Extract the (x, y) coordinate from the center of the cell holding the provided text.  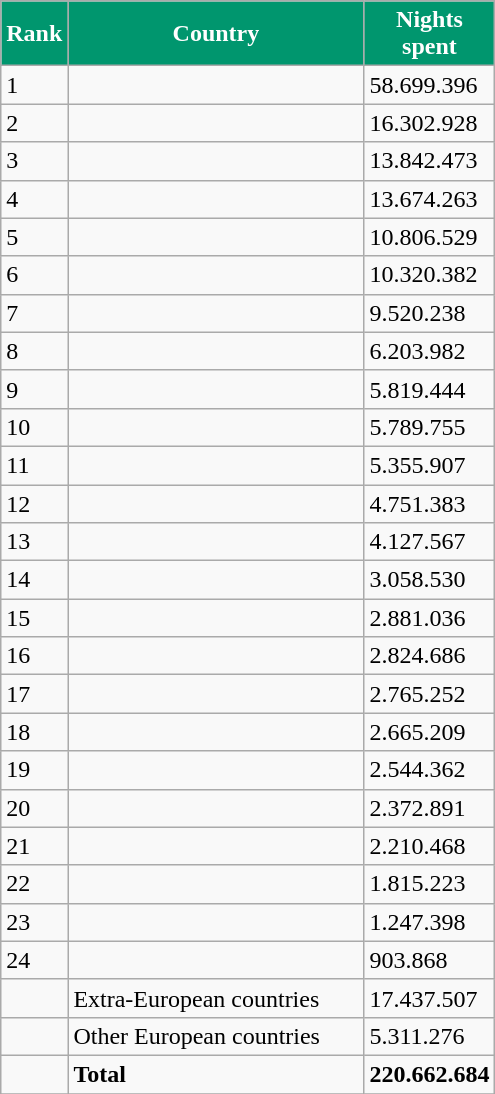
2.372.891 (430, 808)
11 (34, 465)
12 (34, 503)
5.819.444 (430, 389)
16 (34, 656)
4.127.567 (430, 542)
17 (34, 694)
24 (34, 960)
23 (34, 922)
9 (34, 389)
2.765.252 (430, 694)
2.881.036 (430, 618)
1 (34, 85)
10.806.529 (430, 237)
2 (34, 123)
18 (34, 732)
1.815.223 (430, 884)
10.320.382 (430, 275)
Country (216, 34)
5.311.276 (430, 1036)
15 (34, 618)
2.665.209 (430, 732)
3 (34, 161)
9.520.238 (430, 313)
5.789.755 (430, 427)
13 (34, 542)
Extra-European countries (216, 998)
Other European countries (216, 1036)
2.824.686 (430, 656)
Total (216, 1074)
16.302.928 (430, 123)
22 (34, 884)
13.674.263 (430, 199)
19 (34, 770)
21 (34, 846)
Rank (34, 34)
17.437.507 (430, 998)
10 (34, 427)
3.058.530 (430, 580)
903.868 (430, 960)
58.699.396 (430, 85)
13.842.473 (430, 161)
1.247.398 (430, 922)
5 (34, 237)
220.662.684 (430, 1074)
Nights spent (430, 34)
2.544.362 (430, 770)
14 (34, 580)
7 (34, 313)
20 (34, 808)
6.203.982 (430, 351)
4 (34, 199)
5.355.907 (430, 465)
2.210.468 (430, 846)
8 (34, 351)
4.751.383 (430, 503)
6 (34, 275)
